Return (x, y) of the center of cell containing provided text 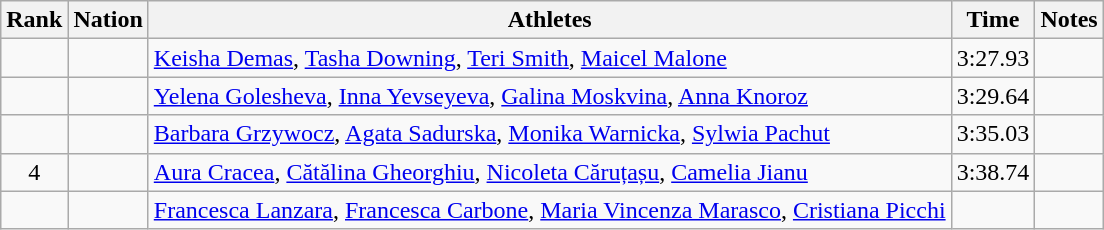
3:29.64 (993, 96)
Nation (108, 20)
Time (993, 20)
4 (34, 172)
Rank (34, 20)
Notes (1069, 20)
Athletes (550, 20)
3:35.03 (993, 134)
3:38.74 (993, 172)
Aura Cracea, Cătălina Gheorghiu, Nicoleta Căruțașu, Camelia Jianu (550, 172)
Keisha Demas, Tasha Downing, Teri Smith, Maicel Malone (550, 58)
Barbara Grzywocz, Agata Sadurska, Monika Warnicka, Sylwia Pachut (550, 134)
Yelena Golesheva, Inna Yevseyeva, Galina Moskvina, Anna Knoroz (550, 96)
Francesca Lanzara, Francesca Carbone, Maria Vincenza Marasco, Cristiana Picchi (550, 210)
3:27.93 (993, 58)
